Identify which cell holds the provided text, then report its (X, Y) central coordinate. 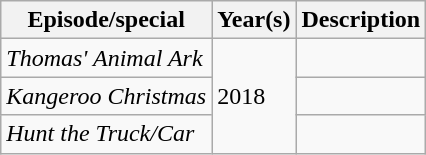
Kangeroo Christmas (106, 96)
Year(s) (254, 20)
Hunt the Truck/Car (106, 134)
Description (361, 20)
2018 (254, 96)
Episode/special (106, 20)
Thomas' Animal Ark (106, 58)
